From the cell containing the given text, extract its center point as (x, y) coordinate. 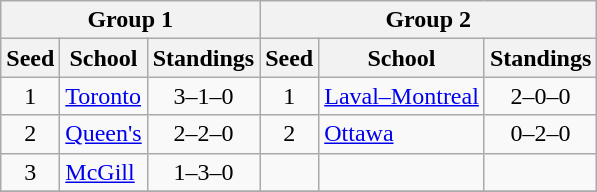
Group 1 (130, 20)
2–2–0 (203, 134)
2–0–0 (540, 96)
Group 2 (428, 20)
McGill (104, 172)
0–2–0 (540, 134)
1–3–0 (203, 172)
3 (30, 172)
Laval–Montreal (402, 96)
Toronto (104, 96)
Ottawa (402, 134)
3–1–0 (203, 96)
Queen's (104, 134)
